Capture the cell that displays the provided text and extract its [x, y] central coordinate. 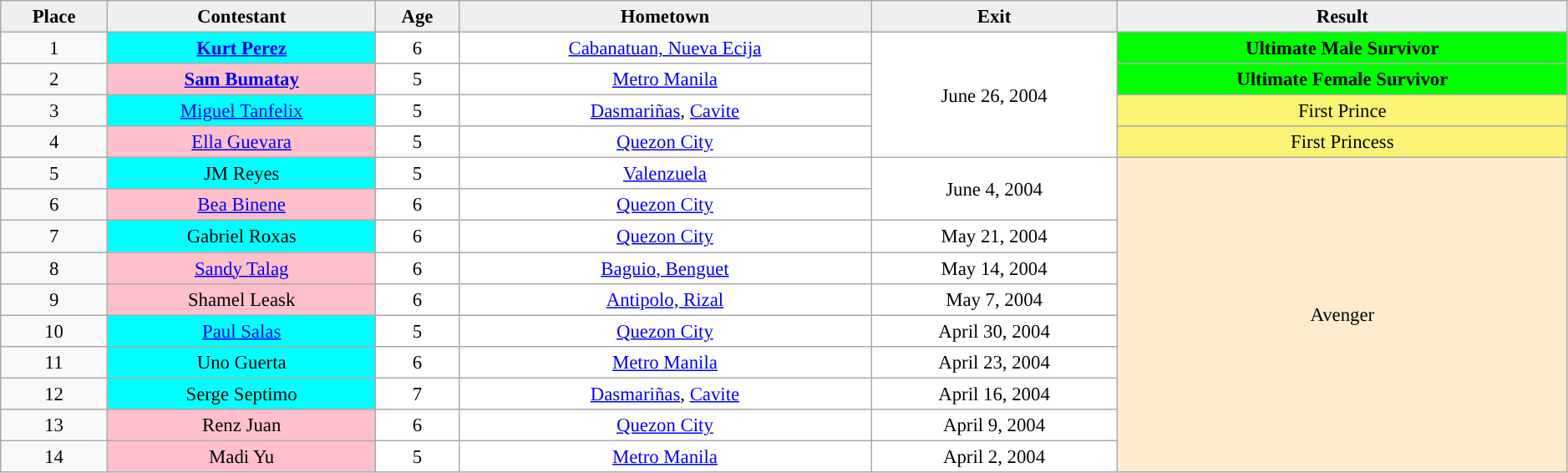
Uno Guerta [241, 362]
April 23, 2004 [994, 362]
Valenzuela [665, 174]
Ultimate Male Survivor [1342, 48]
Paul Salas [241, 331]
Miguel Tanfelix [241, 111]
9 [54, 299]
Renz Juan [241, 425]
11 [54, 362]
Madi Yu [241, 456]
Kurt Perez [241, 48]
First Prince [1342, 111]
10 [54, 331]
May 14, 2004 [994, 268]
Sandy Talag [241, 268]
June 26, 2004 [994, 95]
April 30, 2004 [994, 331]
14 [54, 456]
Gabriel Roxas [241, 237]
Contestant [241, 17]
Ella Guevara [241, 142]
May 21, 2004 [994, 237]
Baguio, Benguet [665, 268]
Cabanatuan, Nueva Ecija [665, 48]
13 [54, 425]
April 2, 2004 [994, 456]
April 9, 2004 [994, 425]
Serge Septimo [241, 394]
2 [54, 79]
May 7, 2004 [994, 299]
Place [54, 17]
Antipolo, Rizal [665, 299]
Shamel Leask [241, 299]
Result [1342, 17]
Bea Binene [241, 205]
June 4, 2004 [994, 189]
First Princess [1342, 142]
Avenger [1342, 315]
3 [54, 111]
Sam Bumatay [241, 79]
4 [54, 142]
12 [54, 394]
Exit [994, 17]
8 [54, 268]
Age [418, 17]
JM Reyes [241, 174]
Hometown [665, 17]
April 16, 2004 [994, 394]
1 [54, 48]
Ultimate Female Survivor [1342, 79]
